Scan for the cell matching the given text and deliver its [x, y] coordinate at center. 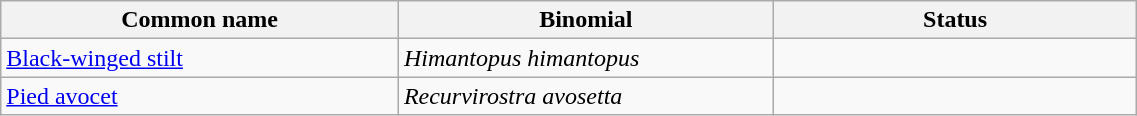
Black-winged stilt [200, 58]
Binomial [586, 20]
Pied avocet [200, 96]
Himantopus himantopus [586, 58]
Common name [200, 20]
Recurvirostra avosetta [586, 96]
Status [955, 20]
